Locate the cell with the specified text and output its (x, y) center coordinate. 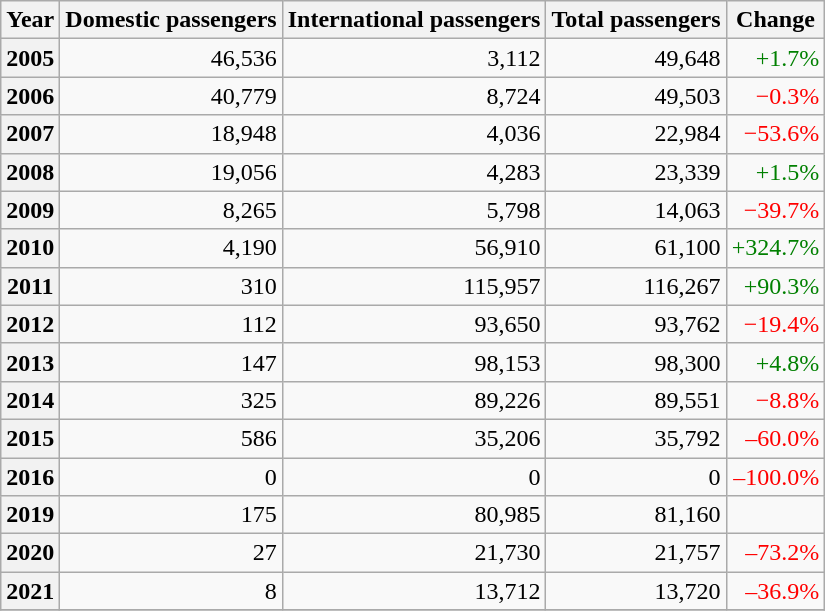
2010 (30, 248)
Change (776, 20)
2011 (30, 286)
2016 (30, 477)
93,650 (414, 324)
8 (171, 591)
115,957 (414, 286)
2014 (30, 400)
14,063 (636, 210)
46,536 (171, 58)
+324.7% (776, 248)
22,984 (636, 134)
116,267 (636, 286)
112 (171, 324)
2006 (30, 96)
325 (171, 400)
Total passengers (636, 20)
2007 (30, 134)
3,112 (414, 58)
98,300 (636, 362)
21,730 (414, 553)
80,985 (414, 515)
40,779 (171, 96)
Year (30, 20)
35,792 (636, 438)
8,724 (414, 96)
23,339 (636, 172)
49,648 (636, 58)
4,283 (414, 172)
175 (171, 515)
13,720 (636, 591)
56,910 (414, 248)
310 (171, 286)
2012 (30, 324)
+90.3% (776, 286)
–73.2% (776, 553)
147 (171, 362)
93,762 (636, 324)
−39.7% (776, 210)
2019 (30, 515)
8,265 (171, 210)
4,036 (414, 134)
89,226 (414, 400)
586 (171, 438)
International passengers (414, 20)
13,712 (414, 591)
2005 (30, 58)
81,160 (636, 515)
−53.6% (776, 134)
18,948 (171, 134)
27 (171, 553)
−0.3% (776, 96)
2008 (30, 172)
49,503 (636, 96)
89,551 (636, 400)
–60.0% (776, 438)
+1.5% (776, 172)
–100.0% (776, 477)
35,206 (414, 438)
5,798 (414, 210)
98,153 (414, 362)
2013 (30, 362)
21,757 (636, 553)
−8.8% (776, 400)
4,190 (171, 248)
61,100 (636, 248)
–36.9% (776, 591)
2015 (30, 438)
Domestic passengers (171, 20)
2009 (30, 210)
−19.4% (776, 324)
+4.8% (776, 362)
+1.7% (776, 58)
19,056 (171, 172)
2020 (30, 553)
2021 (30, 591)
